Provide the (x, y) coordinate of the cell's center where the given text is located.  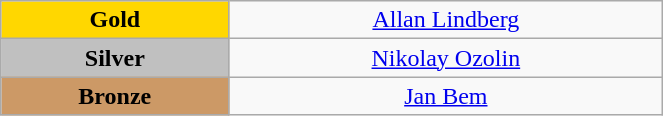
Gold (115, 20)
Nikolay Ozolin (446, 58)
Bronze (115, 96)
Allan Lindberg (446, 20)
Jan Bem (446, 96)
Silver (115, 58)
